Scan for the cell matching the given text and deliver its [x, y] coordinate at center. 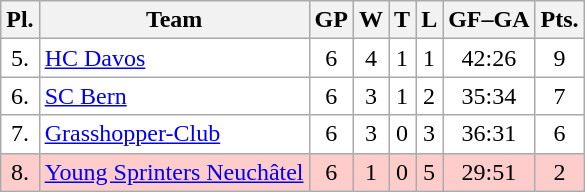
42:26 [489, 58]
Pts. [560, 20]
9 [560, 58]
Pl. [20, 20]
GP [331, 20]
L [430, 20]
Team [174, 20]
SC Bern [174, 96]
5. [20, 58]
7. [20, 134]
T [402, 20]
5 [430, 172]
HC Davos [174, 58]
36:31 [489, 134]
35:34 [489, 96]
Young Sprinters Neuchâtel [174, 172]
4 [370, 58]
Grasshopper-Club [174, 134]
7 [560, 96]
6. [20, 96]
W [370, 20]
GF–GA [489, 20]
8. [20, 172]
29:51 [489, 172]
